Detect which cell encompasses the target text, then output its (X, Y) center coordinate. 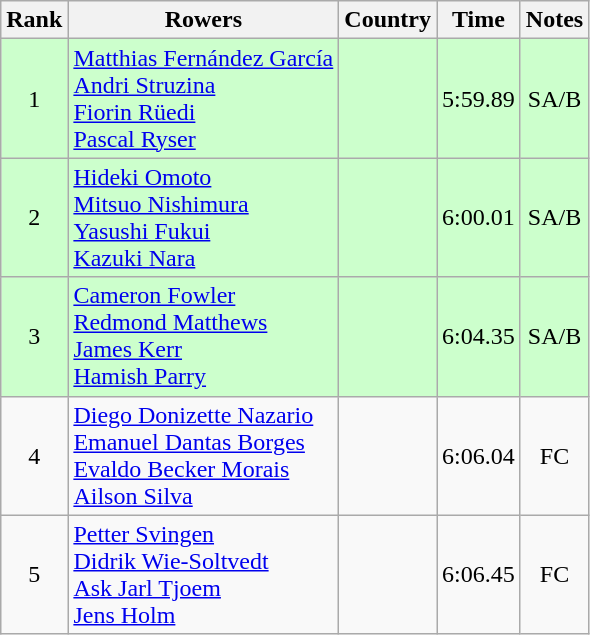
5:59.89 (479, 98)
Hideki OmotoMitsuo NishimuraYasushi FukuiKazuki Nara (204, 218)
2 (34, 218)
Rowers (204, 20)
1 (34, 98)
6:00.01 (479, 218)
Cameron FowlerRedmond MatthewsJames KerrHamish Parry (204, 336)
6:06.04 (479, 456)
4 (34, 456)
Country (388, 20)
Time (479, 20)
6:04.35 (479, 336)
Matthias Fernández GarcíaAndri StruzinaFiorin RüediPascal Ryser (204, 98)
3 (34, 336)
6:06.45 (479, 574)
Diego Donizette NazarioEmanuel Dantas BorgesEvaldo Becker MoraisAilson Silva (204, 456)
Rank (34, 20)
5 (34, 574)
Notes (554, 20)
Petter SvingenDidrik Wie-SoltvedtAsk Jarl TjoemJens Holm (204, 574)
